Identify which cell holds the provided text, then report its [X, Y] central coordinate. 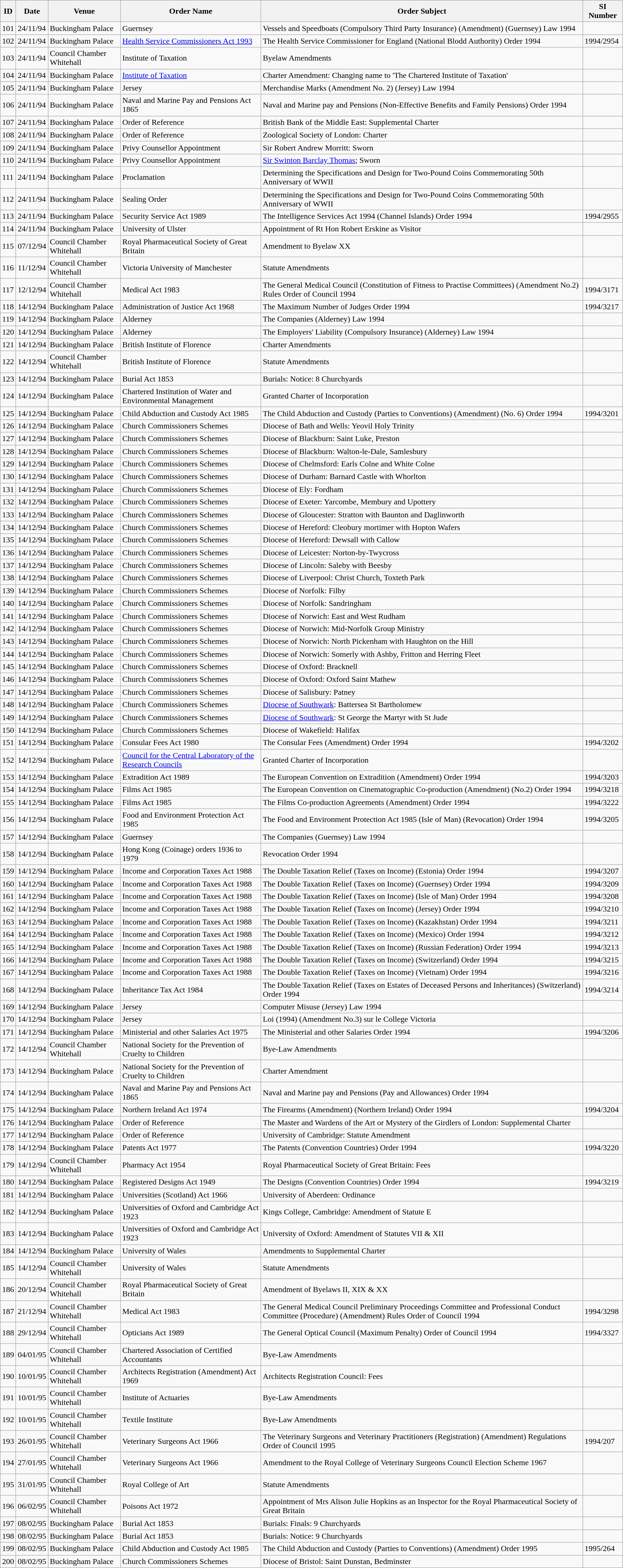
120 [8, 332]
170 [8, 1019]
Diocese of Norwich: Mid-Norfolk Group Ministry [422, 629]
113 [8, 216]
Sir Robert Andrew Morritt: Sworn [422, 147]
Diocese of Hereford: Cleobury mortimer with Hopton Wafers [422, 527]
Poisons Act 1972 [191, 1506]
139 [8, 591]
Institute of Actuaries [191, 1398]
Diocese of Norwich: East and West Rudham [422, 616]
1994/3212 [603, 934]
Amendment to the Royal College of Veterinary Surgeons Council Election Scheme 1967 [422, 1463]
The Consular Fees (Amendment) Order 1994 [422, 743]
Charter Amendment [422, 1071]
1994/3217 [603, 307]
196 [8, 1506]
ID [8, 11]
158 [8, 854]
Pharmacy Act 1954 [191, 1165]
122 [8, 362]
165 [8, 947]
129 [8, 464]
1994/3201 [603, 413]
The Double Taxation Relief (Taxes on Income) (Switzerland) Order 1994 [422, 960]
Diocese of Salisbury: Patney [422, 692]
1994/2955 [603, 216]
1994/3298 [603, 1311]
Consular Fees Act 1980 [191, 743]
Amendment to Byelaw XX [422, 246]
159 [8, 871]
Proclamation [191, 177]
199 [8, 1549]
The Double Taxation Relief (Taxes on Income) (Jersey) Order 1994 [422, 909]
144 [8, 654]
117 [8, 290]
152 [8, 760]
Textile Institute [191, 1420]
Ministerial and other Salaries Act 1975 [191, 1032]
Administration of Justice Act 1968 [191, 307]
Diocese of Durham: Barnard Castle with Whorlton [422, 477]
Charter Amendment: Changing name to 'The Chartered Institute of Taxation' [422, 75]
177 [8, 1135]
163 [8, 922]
Charter Amendments [422, 345]
1994/3210 [603, 909]
146 [8, 679]
178 [8, 1148]
1994/3203 [603, 777]
The European Convention on Extradition (Amendment) Order 1994 [422, 777]
166 [8, 960]
123 [8, 379]
Architects Registration (Amendment) Act 1969 [191, 1376]
1994/3327 [603, 1333]
174 [8, 1093]
Revocation Order 1994 [422, 854]
124 [8, 396]
31/01/95 [32, 1485]
Extradition Act 1989 [191, 777]
188 [8, 1333]
132 [8, 502]
The Double Taxation Relief (Taxes on Income) (Russian Federation) Order 1994 [422, 947]
Diocese of Leicester: Norton-by-Twycross [422, 553]
The Double Taxation Relief (Taxes on Income) (Vietnam) Order 1994 [422, 972]
1994/3171 [603, 290]
Diocese of Wakefield: Halifax [422, 730]
131 [8, 489]
184 [8, 1251]
182 [8, 1212]
150 [8, 730]
Diocese of Norwich: Somerly with Ashby, Fritton and Herring Fleet [422, 654]
109 [8, 147]
167 [8, 972]
168 [8, 989]
Security Service Act 1989 [191, 216]
11/12/94 [32, 268]
Inheritance Tax Act 1984 [191, 989]
The Employers' Liability (Compulsory Insurance) (Alderney) Law 1994 [422, 332]
164 [8, 934]
Diocese of Hereford: Dewsall with Callow [422, 540]
111 [8, 177]
121 [8, 345]
Chartered Association of Certified Accountants [191, 1354]
Food and Environment Protection Act 1985 [191, 820]
Zoological Society of London: Charter [422, 135]
1994/3214 [603, 989]
118 [8, 307]
The Child Abduction and Custody (Parties to Conventions) (Amendment) (No. 6) Order 1994 [422, 413]
115 [8, 246]
149 [8, 717]
186 [8, 1290]
Universities (Scotland) Act 1966 [191, 1195]
176 [8, 1122]
127 [8, 438]
153 [8, 777]
157 [8, 837]
173 [8, 1071]
Diocese of Southwark: Battersea St Bartholomew [422, 705]
The Designs (Convention Countries) Order 1994 [422, 1182]
1994/3202 [603, 743]
Order Name [191, 11]
181 [8, 1195]
04/01/95 [32, 1354]
107 [8, 122]
Registered Designs Act 1949 [191, 1182]
The Films Co-production Agreements (Amendment) Order 1994 [422, 802]
171 [8, 1032]
The General Medical Council Preliminary Proceedings Committee and Professional Conduct Committee (Procedure) (Amendment) Rules Order of Council 1994 [422, 1311]
138 [8, 578]
Appointment of Rt Hon Robert Erskine as Visitor [422, 229]
130 [8, 477]
Appointment of Mrs Alison Julie Hopkins as an Inspector for the Royal Pharmaceutical Society of Great Britain [422, 1506]
Diocese of Southwark: St George the Martyr with St Jude [422, 717]
Opticians Act 1989 [191, 1333]
187 [8, 1311]
189 [8, 1354]
University of Ulster [191, 229]
Diocese of Liverpool: Christ Church, Toxteth Park [422, 578]
154 [8, 790]
Naval and Marine pay and Pensions (Non-Effective Benefits and Family Pensions) Order 1994 [422, 105]
Northern Ireland Act 1974 [191, 1110]
Health Service Commissioners Act 1993 [191, 41]
Byelaw Amendments [422, 58]
148 [8, 705]
1994/207 [603, 1441]
135 [8, 540]
Burials: Finals: 9 Churchyards [422, 1523]
Merchandise Marks (Amendment No. 2) (Jersey) Law 1994 [422, 88]
12/12/94 [32, 290]
1994/3207 [603, 871]
200 [8, 1561]
Architects Registration Council: Fees [422, 1376]
Computer Misuse (Jersey) Law 1994 [422, 1007]
125 [8, 413]
195 [8, 1485]
197 [8, 1523]
The General Medical Council (Constitution of Fitness to Practise Committees) (Amendment No.2) Rules Order of Council 1994 [422, 290]
114 [8, 229]
1994/3206 [603, 1032]
143 [8, 641]
Diocese of Chelmsford: Earls Colne and White Colne [422, 464]
1994/3211 [603, 922]
194 [8, 1463]
Diocese of Norwich: North Pickenham with Haughton on the Hill [422, 641]
156 [8, 820]
119 [8, 319]
The Child Abduction and Custody (Parties to Conventions) (Amendment) Order 1995 [422, 1549]
Burials: Notice: 9 Churchyards [422, 1536]
198 [8, 1536]
155 [8, 802]
105 [8, 88]
The Firearms (Amendment) (Northern Ireland) Order 1994 [422, 1110]
Vessels and Speedboats (Compulsory Third Party Insurance) (Amendment) (Guernsey) Law 1994 [422, 28]
1994/3205 [603, 820]
175 [8, 1110]
145 [8, 667]
103 [8, 58]
147 [8, 692]
The Health Service Commissioner for England (National Blodd Authority) Order 1994 [422, 41]
137 [8, 565]
Kings College, Cambridge: Amendment of Statute E [422, 1212]
British Bank of the Middle East: Supplemental Charter [422, 122]
1994/3215 [603, 960]
1994/2954 [603, 41]
Amendment of Byelaws II, XIX & XX [422, 1290]
112 [8, 199]
The Master and Wardens of the Art or Mystery of the Girdlers of London: Supplemental Charter [422, 1122]
104 [8, 75]
193 [8, 1441]
185 [8, 1268]
29/12/94 [32, 1333]
1994/3213 [603, 947]
Sealing Order [191, 199]
Burials: Notice: 8 Churchyards [422, 379]
Patents Act 1977 [191, 1148]
116 [8, 268]
Diocese of Exeter: Yarcombe, Membury and Upottery [422, 502]
Diocese of Oxford: Oxford Saint Mathew [422, 679]
172 [8, 1049]
The Double Taxation Relief (Taxes on Estates of Deceased Persons and Inheritances) (Switzerland) Order 1994 [422, 989]
1994/3204 [603, 1110]
183 [8, 1234]
The Double Taxation Relief (Taxes on Income) (Estonia) Order 1994 [422, 871]
180 [8, 1182]
1995/264 [603, 1549]
133 [8, 515]
The Intelligence Services Act 1994 (Channel Islands) Order 1994 [422, 216]
1994/3220 [603, 1148]
Sir Swinton Barclay Thomas; Sworn [422, 160]
The European Convention on Cinematographic Co-production (Amendment) (No.2) Order 1994 [422, 790]
1994/3222 [603, 802]
141 [8, 616]
1994/3219 [603, 1182]
University of Cambridge: Statute Amendment [422, 1135]
Diocese of Bristol: Saint Dunstan, Bedminster [422, 1561]
Naval and Marine pay and Pensions (Pay and Allowances) Order 1994 [422, 1093]
142 [8, 629]
20/12/94 [32, 1290]
The General Optical Council (Maximum Penalty) Order of Council 1994 [422, 1333]
The Companies (Alderney) Law 1994 [422, 319]
The Veterinary Surgeons and Veterinary Practitioners (Registration) (Amendment) Regulations Order of Council 1995 [422, 1441]
The Patents (Convention Countries) Order 1994 [422, 1148]
1994/3209 [603, 884]
Order Subject [422, 11]
110 [8, 160]
162 [8, 909]
Diocese of Ely: Fordham [422, 489]
Date [32, 11]
Royal Pharmaceutical Society of Great Britain: Fees [422, 1165]
Diocese of Blackburn: Walton-le-Dale, Samlesbury [422, 451]
Diocese of Oxford: Bracknell [422, 667]
SI Number [603, 11]
University of Oxford: Amendment of Statutes VII & XII [422, 1234]
Diocese of Bath and Wells: Yeovil Holy Trinity [422, 426]
The Maximum Number of Judges Order 1994 [422, 307]
The Double Taxation Relief (Taxes on Income) (Mexico) Order 1994 [422, 934]
27/01/95 [32, 1463]
Diocese of Gloucester: Stratton with Baunton and Daglinworth [422, 515]
Council for the Central Laboratory of the Research Councils [191, 760]
140 [8, 603]
Diocese of Norfolk: Filby [422, 591]
University of Aberdeen: Ordinance [422, 1195]
Victoria University of Manchester [191, 268]
192 [8, 1420]
Venue [84, 11]
07/12/94 [32, 246]
136 [8, 553]
Hong Kong (Coinage) orders 1936 to 1979 [191, 854]
The Food and Environment Protection Act 1985 (Isle of Man) (Revocation) Order 1994 [422, 820]
Diocese of Lincoln: Saleby with Beesby [422, 565]
The Double Taxation Relief (Taxes on Income) (Kazakhstan) Order 1994 [422, 922]
101 [8, 28]
The Ministerial and other Salaries Order 1994 [422, 1032]
128 [8, 451]
Loi (1994) (Amendment No.3) sur le College Victoria [422, 1019]
Amendments to Supplemental Charter [422, 1251]
21/12/94 [32, 1311]
169 [8, 1007]
190 [8, 1376]
191 [8, 1398]
Diocese of Blackburn: Saint Luke, Preston [422, 438]
161 [8, 897]
Royal College of Art [191, 1485]
1994/3216 [603, 972]
134 [8, 527]
108 [8, 135]
The Companies (Guernsey) Law 1994 [422, 837]
1994/3218 [603, 790]
126 [8, 426]
160 [8, 884]
The Double Taxation Relief (Taxes on Income) (Isle of Man) Order 1994 [422, 897]
1994/3208 [603, 897]
Diocese of Norfolk: Sandringham [422, 603]
151 [8, 743]
26/01/95 [32, 1441]
102 [8, 41]
106 [8, 105]
179 [8, 1165]
The Double Taxation Relief (Taxes on Income) (Guernsey) Order 1994 [422, 884]
06/02/95 [32, 1506]
Chartered Institution of Water and Environmental Management [191, 396]
